Provide the (X, Y) coordinate of the cell's center where the given text is located.  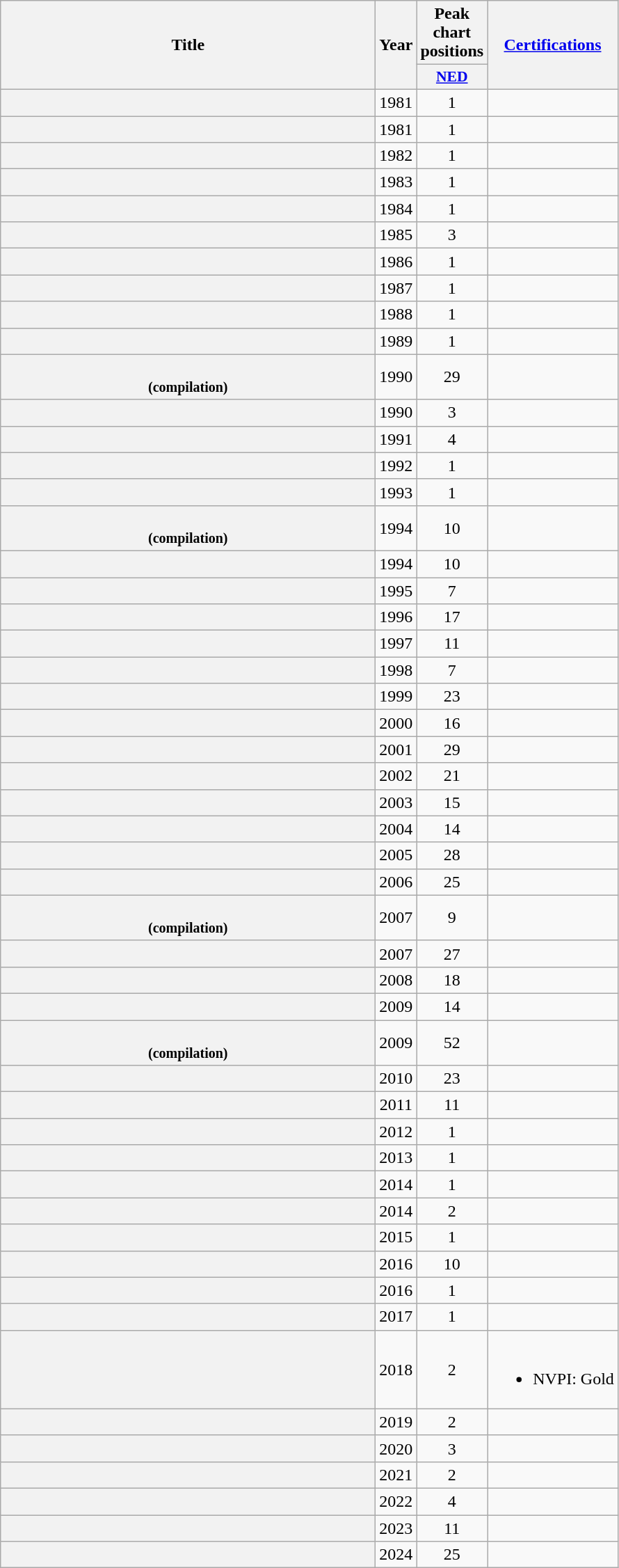
2024 (396, 1555)
1998 (396, 670)
Certifications (553, 45)
27 (452, 953)
1997 (396, 644)
52 (452, 1043)
1995 (396, 591)
2020 (396, 1448)
2015 (396, 1237)
2022 (396, 1501)
2017 (396, 1317)
2006 (396, 882)
28 (452, 855)
1984 (396, 209)
2010 (396, 1079)
2013 (396, 1158)
NED (452, 77)
1983 (396, 182)
2001 (396, 750)
2019 (396, 1422)
2002 (396, 776)
1999 (396, 697)
1988 (396, 315)
2023 (396, 1528)
1989 (396, 341)
Peak chart positions (452, 33)
21 (452, 776)
1996 (396, 617)
15 (452, 802)
2018 (396, 1370)
NVPI: Gold (553, 1370)
2011 (396, 1105)
2003 (396, 802)
9 (452, 917)
1985 (396, 235)
Title (188, 45)
2004 (396, 829)
1993 (396, 492)
18 (452, 980)
2021 (396, 1475)
2012 (396, 1132)
1986 (396, 262)
17 (452, 617)
1987 (396, 288)
Year (396, 45)
1991 (396, 439)
2005 (396, 855)
2008 (396, 980)
1982 (396, 156)
2000 (396, 723)
16 (452, 723)
1992 (396, 466)
